For the text-containing cell, return its midpoint in (X, Y) coordinate format. 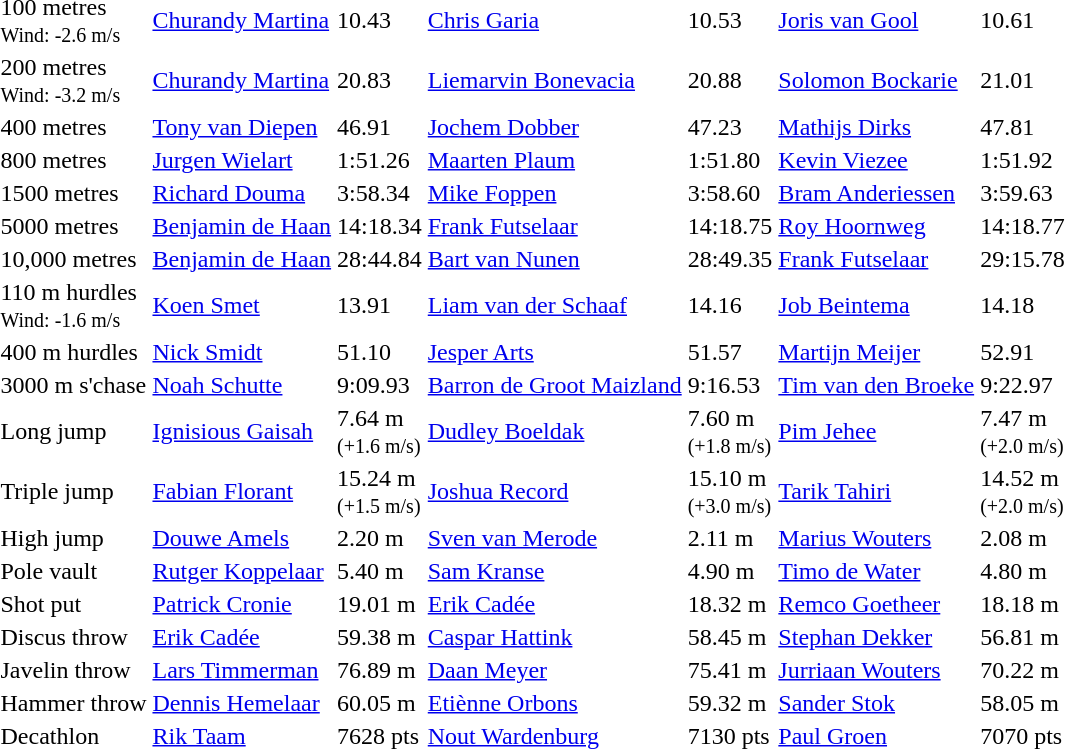
46.91 (380, 127)
Lars Timmerman (242, 670)
28:44.84 (380, 259)
Job Beintema (876, 306)
Jochem Dobber (554, 127)
20.88 (730, 80)
Jesper Arts (554, 352)
76.89 m (380, 670)
5.40 m (380, 571)
59.38 m (380, 637)
Remco Goetheer (876, 604)
Jurgen Wielart (242, 160)
2.11 m (730, 538)
58.45 m (730, 637)
Douwe Amels (242, 538)
3:58.60 (730, 193)
59.32 m (730, 703)
13.91 (380, 306)
51.10 (380, 352)
20.83 (380, 80)
Richard Douma (242, 193)
Bart van Nunen (554, 259)
9:16.53 (730, 385)
Timo de Water (876, 571)
Dennis Hemelaar (242, 703)
Kevin Viezee (876, 160)
Joshua Record (554, 492)
47.23 (730, 127)
Tim van den Broeke (876, 385)
Liemarvin Bonevacia (554, 80)
Tarik Tahiri (876, 492)
Nick Smidt (242, 352)
Koen Smet (242, 306)
14.16 (730, 306)
Marius Wouters (876, 538)
Caspar Hattink (554, 637)
Mike Foppen (554, 193)
9:09.93 (380, 385)
Churandy Martina (242, 80)
Sam Kranse (554, 571)
Tony van Diepen (242, 127)
Sander Stok (876, 703)
Mathijs Dirks (876, 127)
14:18.34 (380, 226)
Liam van der Schaaf (554, 306)
28:49.35 (730, 259)
15.10 m(+3.0 m/s) (730, 492)
7.60 m(+1.8 m/s) (730, 432)
Martijn Meijer (876, 352)
2.20 m (380, 538)
60.05 m (380, 703)
Dudley Boeldak (554, 432)
15.24 m(+1.5 m/s) (380, 492)
4.90 m (730, 571)
Noah Schutte (242, 385)
Rutger Koppelaar (242, 571)
Pim Jehee (876, 432)
14:18.75 (730, 226)
Jurriaan Wouters (876, 670)
1:51.26 (380, 160)
Roy Hoornweg (876, 226)
Maarten Plaum (554, 160)
1:51.80 (730, 160)
Bram Anderiessen (876, 193)
Ignisious Gaisah (242, 432)
75.41 m (730, 670)
7.64 m(+1.6 m/s) (380, 432)
Etiènne Orbons (554, 703)
19.01 m (380, 604)
18.32 m (730, 604)
51.57 (730, 352)
Solomon Bockarie (876, 80)
Patrick Cronie (242, 604)
3:58.34 (380, 193)
Stephan Dekker (876, 637)
Barron de Groot Maizland (554, 385)
Fabian Florant (242, 492)
Sven van Merode (554, 538)
Daan Meyer (554, 670)
